Identify which cell holds the provided text, then report its [X, Y] central coordinate. 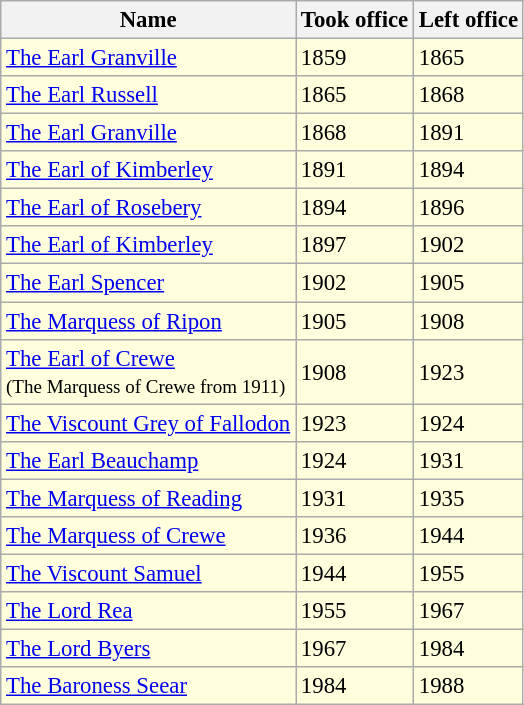
The Lord Rea [148, 611]
The Earl of Crewe(The Marquess of Crewe from 1911) [148, 372]
1936 [355, 536]
1897 [355, 245]
The Viscount Samuel [148, 573]
The Marquess of Reading [148, 498]
Left office [469, 20]
1896 [469, 208]
The Viscount Grey of Fallodon [148, 423]
1859 [355, 58]
The Earl Beauchamp [148, 460]
Name [148, 20]
The Marquess of Ripon [148, 321]
Took office [355, 20]
The Earl Spencer [148, 283]
1935 [469, 498]
The Earl Russell [148, 95]
The Baroness Seear [148, 686]
The Marquess of Crewe [148, 536]
The Lord Byers [148, 648]
The Earl of Rosebery [148, 208]
1988 [469, 686]
